Search for the cell housing the specified text and yield its [X, Y] center coordinate. 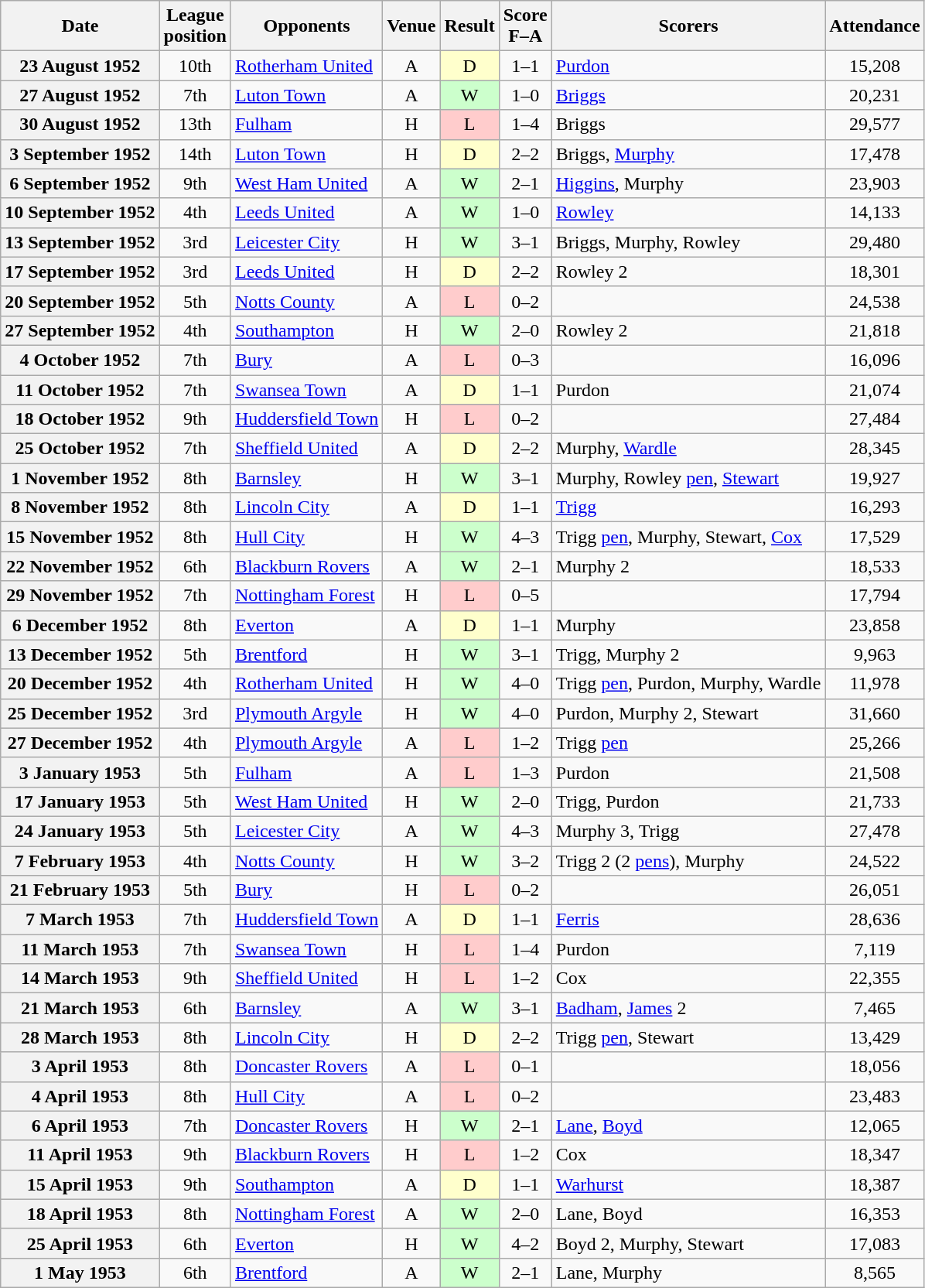
25 October 1952 [80, 449]
0–1 [525, 1067]
24 January 1953 [80, 831]
17,478 [875, 154]
29,577 [875, 125]
Warhurst [688, 1184]
4–2 [525, 1243]
6 September 1952 [80, 183]
9,963 [875, 654]
21 February 1953 [80, 890]
Briggs, Murphy, Rowley [688, 242]
0–3 [525, 360]
Venue [411, 26]
18,301 [875, 272]
23,903 [875, 183]
28,636 [875, 920]
7 February 1953 [80, 861]
22,355 [875, 979]
18,533 [875, 566]
28,345 [875, 449]
Purdon, Murphy 2, Stewart [688, 713]
1–3 [525, 772]
20,231 [875, 95]
16,096 [875, 360]
Boyd 2, Murphy, Stewart [688, 1243]
13 December 1952 [80, 654]
21,733 [875, 801]
3 January 1953 [80, 772]
10th [195, 66]
Ferris [688, 920]
13th [195, 125]
25 April 1953 [80, 1243]
21,074 [875, 389]
12,065 [875, 1126]
11 March 1953 [80, 949]
17,529 [875, 537]
20 December 1952 [80, 684]
21,818 [875, 330]
Murphy, Wardle [688, 449]
Trigg, Purdon [688, 801]
3 September 1952 [80, 154]
17 January 1953 [80, 801]
21 March 1953 [80, 1008]
28 March 1953 [80, 1037]
0–5 [525, 596]
11 April 1953 [80, 1155]
18,387 [875, 1184]
17,083 [875, 1243]
Trigg pen [688, 743]
7 March 1953 [80, 920]
Murphy, Rowley pen, Stewart [688, 478]
Lane, Murphy [688, 1273]
11,978 [875, 684]
14th [195, 154]
Attendance [875, 26]
8,565 [875, 1273]
30 August 1952 [80, 125]
24,522 [875, 861]
4 April 1953 [80, 1096]
18,056 [875, 1067]
Briggs, Murphy [688, 154]
Murphy [688, 625]
27 September 1952 [80, 330]
Date [80, 26]
Trigg 2 (2 pens), Murphy [688, 861]
Opponents [306, 26]
18 October 1952 [80, 419]
29,480 [875, 242]
6 April 1953 [80, 1126]
10 September 1952 [80, 213]
14 March 1953 [80, 979]
Trigg, Murphy 2 [688, 654]
Trigg pen, Stewart [688, 1037]
18 April 1953 [80, 1214]
31,660 [875, 713]
26,051 [875, 890]
Higgins, Murphy [688, 183]
25 December 1952 [80, 713]
Leagueposition [195, 26]
Trigg [688, 507]
15 April 1953 [80, 1184]
13,429 [875, 1037]
27 December 1952 [80, 743]
23,483 [875, 1096]
27,478 [875, 831]
Result [469, 26]
17,794 [875, 596]
27 August 1952 [80, 95]
23,858 [875, 625]
15 November 1952 [80, 537]
25,266 [875, 743]
8 November 1952 [80, 507]
Badham, James 2 [688, 1008]
1 May 1953 [80, 1273]
21,508 [875, 772]
11 October 1952 [80, 389]
1 November 1952 [80, 478]
7,465 [875, 1008]
ScoreF–A [525, 26]
16,293 [875, 507]
Scorers [688, 26]
18,347 [875, 1155]
4 October 1952 [80, 360]
7,119 [875, 949]
23 August 1952 [80, 66]
24,538 [875, 301]
20 September 1952 [80, 301]
Murphy 3, Trigg [688, 831]
27,484 [875, 419]
3 April 1953 [80, 1067]
29 November 1952 [80, 596]
13 September 1952 [80, 242]
19,927 [875, 478]
14,133 [875, 213]
Trigg pen, Purdon, Murphy, Wardle [688, 684]
16,353 [875, 1214]
Murphy 2 [688, 566]
6 December 1952 [80, 625]
Rowley [688, 213]
15,208 [875, 66]
Trigg pen, Murphy, Stewart, Cox [688, 537]
17 September 1952 [80, 272]
22 November 1952 [80, 566]
3–2 [525, 861]
